Output the [X, Y] coordinate of the center of the cell containing the given text.  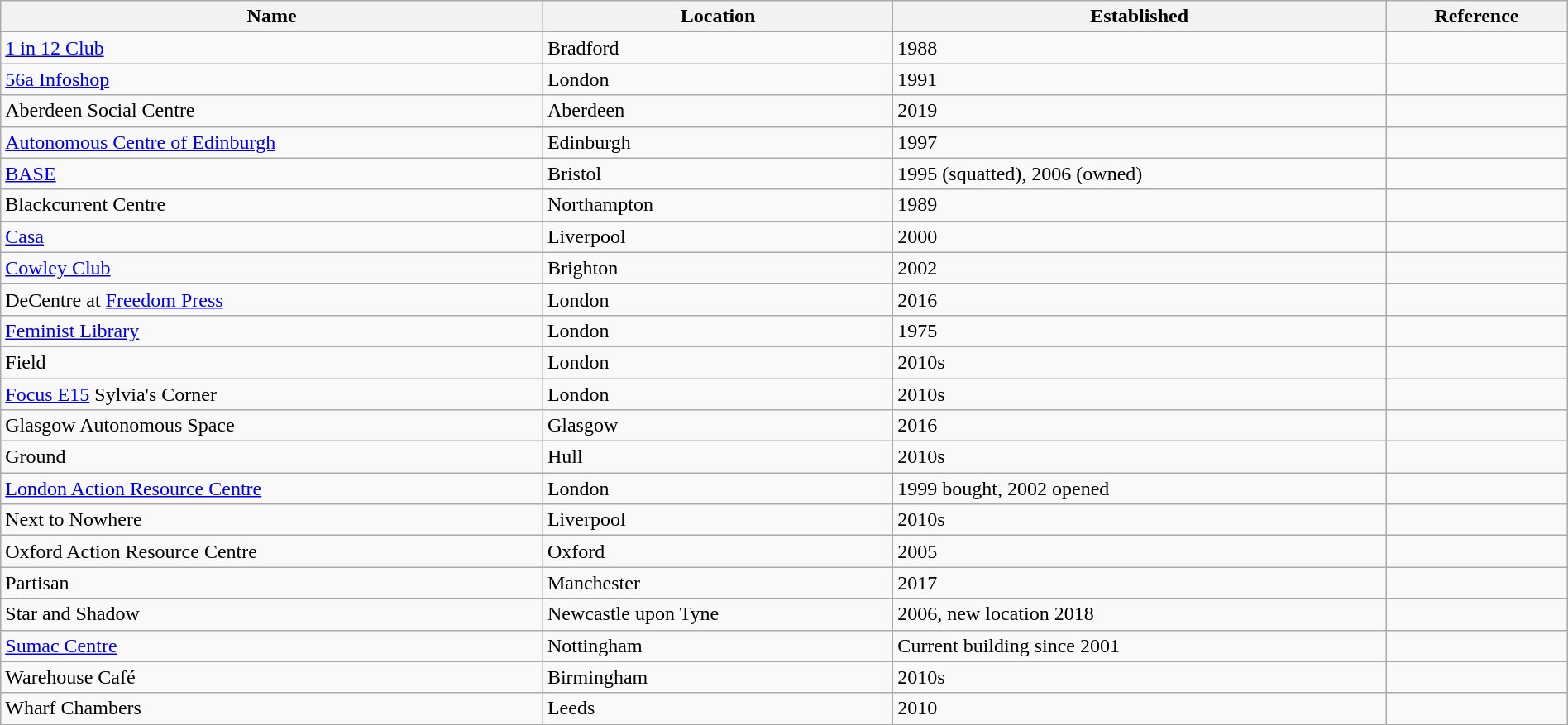
1988 [1140, 48]
Glasgow Autonomous Space [272, 426]
1997 [1140, 142]
2000 [1140, 236]
Star and Shadow [272, 614]
Warehouse Café [272, 677]
2002 [1140, 268]
Leeds [718, 708]
Casa [272, 236]
Name [272, 17]
2019 [1140, 111]
Autonomous Centre of Edinburgh [272, 142]
Field [272, 362]
56a Infoshop [272, 79]
1999 bought, 2002 opened [1140, 489]
2017 [1140, 583]
Feminist Library [272, 331]
2010 [1140, 708]
Birmingham [718, 677]
Northampton [718, 205]
DeCentre at Freedom Press [272, 299]
Nottingham [718, 646]
Manchester [718, 583]
Newcastle upon Tyne [718, 614]
1995 (squatted), 2006 (owned) [1140, 174]
Blackcurrent Centre [272, 205]
Bradford [718, 48]
Glasgow [718, 426]
Next to Nowhere [272, 520]
Cowley Club [272, 268]
Edinburgh [718, 142]
Location [718, 17]
Ground [272, 457]
Oxford [718, 551]
2006, new location 2018 [1140, 614]
Wharf Chambers [272, 708]
1 in 12 Club [272, 48]
BASE [272, 174]
Current building since 2001 [1140, 646]
Established [1140, 17]
Aberdeen Social Centre [272, 111]
Brighton [718, 268]
Sumac Centre [272, 646]
Partisan [272, 583]
2005 [1140, 551]
Reference [1477, 17]
Focus E15 Sylvia's Corner [272, 394]
Oxford Action Resource Centre [272, 551]
1989 [1140, 205]
1975 [1140, 331]
Hull [718, 457]
1991 [1140, 79]
London Action Resource Centre [272, 489]
Bristol [718, 174]
Aberdeen [718, 111]
